Find where the given text appears and provide that cell's center as [X, Y] coordinate. 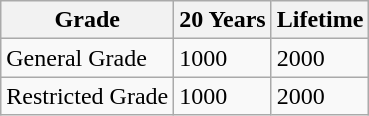
Restricted Grade [88, 96]
Grade [88, 20]
20 Years [223, 20]
General Grade [88, 58]
Lifetime [320, 20]
